Extract the (x, y) coordinate from the center of the cell holding the provided text.  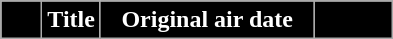
Title (72, 20)
Original air date (207, 20)
